Provide the [x, y] coordinate of the cell's center where the given text is located.  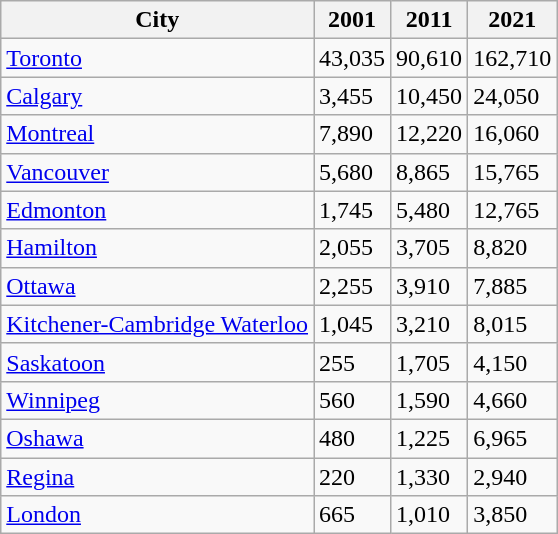
90,610 [430, 58]
Regina [158, 477]
5,480 [430, 210]
3,910 [430, 286]
2011 [430, 20]
London [158, 515]
15,765 [512, 172]
7,885 [512, 286]
2,940 [512, 477]
2001 [352, 20]
1,045 [352, 324]
2,255 [352, 286]
Kitchener-Cambridge Waterloo [158, 324]
1,705 [430, 362]
665 [352, 515]
2,055 [352, 248]
Saskatoon [158, 362]
8,865 [430, 172]
8,015 [512, 324]
Winnipeg [158, 400]
255 [352, 362]
12,765 [512, 210]
162,710 [512, 58]
6,965 [512, 438]
4,150 [512, 362]
1,330 [430, 477]
8,820 [512, 248]
1,225 [430, 438]
Ottawa [158, 286]
Calgary [158, 96]
43,035 [352, 58]
Montreal [158, 134]
5,680 [352, 172]
Hamilton [158, 248]
16,060 [512, 134]
220 [352, 477]
7,890 [352, 134]
480 [352, 438]
1,590 [430, 400]
1,010 [430, 515]
3,705 [430, 248]
24,050 [512, 96]
2021 [512, 20]
City [158, 20]
12,220 [430, 134]
560 [352, 400]
Oshawa [158, 438]
3,850 [512, 515]
Toronto [158, 58]
3,210 [430, 324]
10,450 [430, 96]
Edmonton [158, 210]
1,745 [352, 210]
4,660 [512, 400]
3,455 [352, 96]
Vancouver [158, 172]
